Pinpoint the cell where the given text exists, returning its [X, Y] midpoint coordinate. 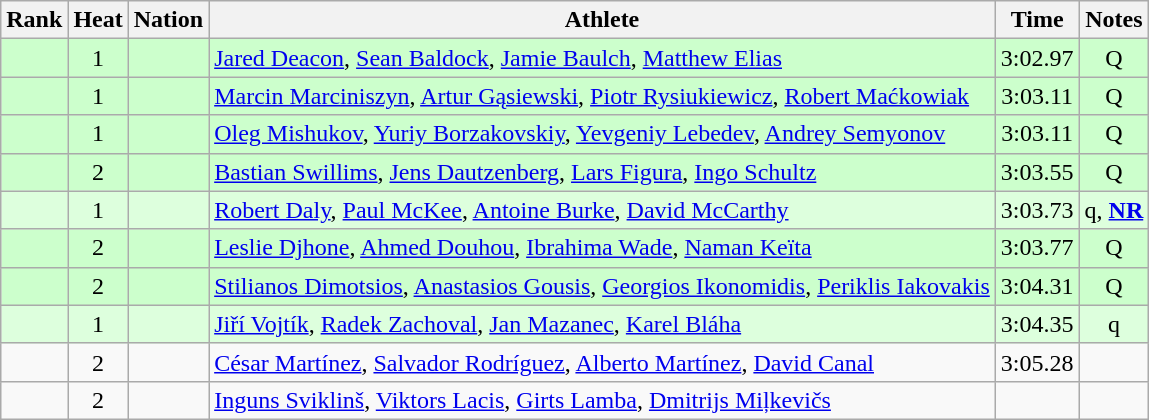
Jiří Vojtík, Radek Zachoval, Jan Mazanec, Karel Bláha [602, 324]
q [1114, 324]
q, NR [1114, 210]
3:02.97 [1037, 58]
3:04.31 [1037, 286]
Stilianos Dimotsios, Anastasios Gousis, Georgios Ikonomidis, Periklis Iakovakis [602, 286]
Robert Daly, Paul McKee, Antoine Burke, David McCarthy [602, 210]
Jared Deacon, Sean Baldock, Jamie Baulch, Matthew Elias [602, 58]
3:05.28 [1037, 362]
3:03.77 [1037, 248]
Athlete [602, 20]
Heat [98, 20]
Oleg Mishukov, Yuriy Borzakovskiy, Yevgeniy Lebedev, Andrey Semyonov [602, 134]
Rank [34, 20]
Bastian Swillims, Jens Dautzenberg, Lars Figura, Ingo Schultz [602, 172]
Marcin Marciniszyn, Artur Gąsiewski, Piotr Rysiukiewicz, Robert Maćkowiak [602, 96]
Time [1037, 20]
César Martínez, Salvador Rodríguez, Alberto Martínez, David Canal [602, 362]
Notes [1114, 20]
3:03.73 [1037, 210]
3:03.55 [1037, 172]
Inguns Sviklinš, Viktors Lacis, Girts Lamba, Dmitrijs Miļkevičs [602, 400]
Leslie Djhone, Ahmed Douhou, Ibrahima Wade, Naman Keïta [602, 248]
Nation [168, 20]
3:04.35 [1037, 324]
